From the cell containing the given text, extract its center point as [x, y] coordinate. 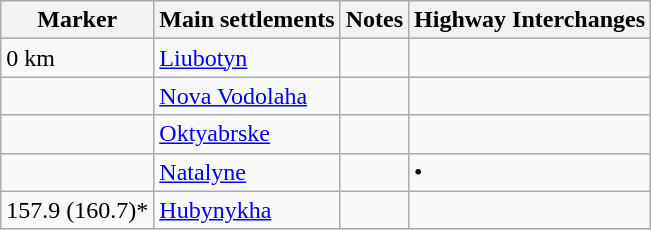
Liubotyn [247, 58]
157.9 (160.7)* [78, 210]
Hubynykha [247, 210]
Main settlements [247, 20]
• [530, 172]
Highway Interchanges [530, 20]
Oktyabrske [247, 134]
Notes [374, 20]
Nova Vodolaha [247, 96]
0 km [78, 58]
Natalyne [247, 172]
Marker [78, 20]
